Capture the cell that displays the provided text and extract its (x, y) central coordinate. 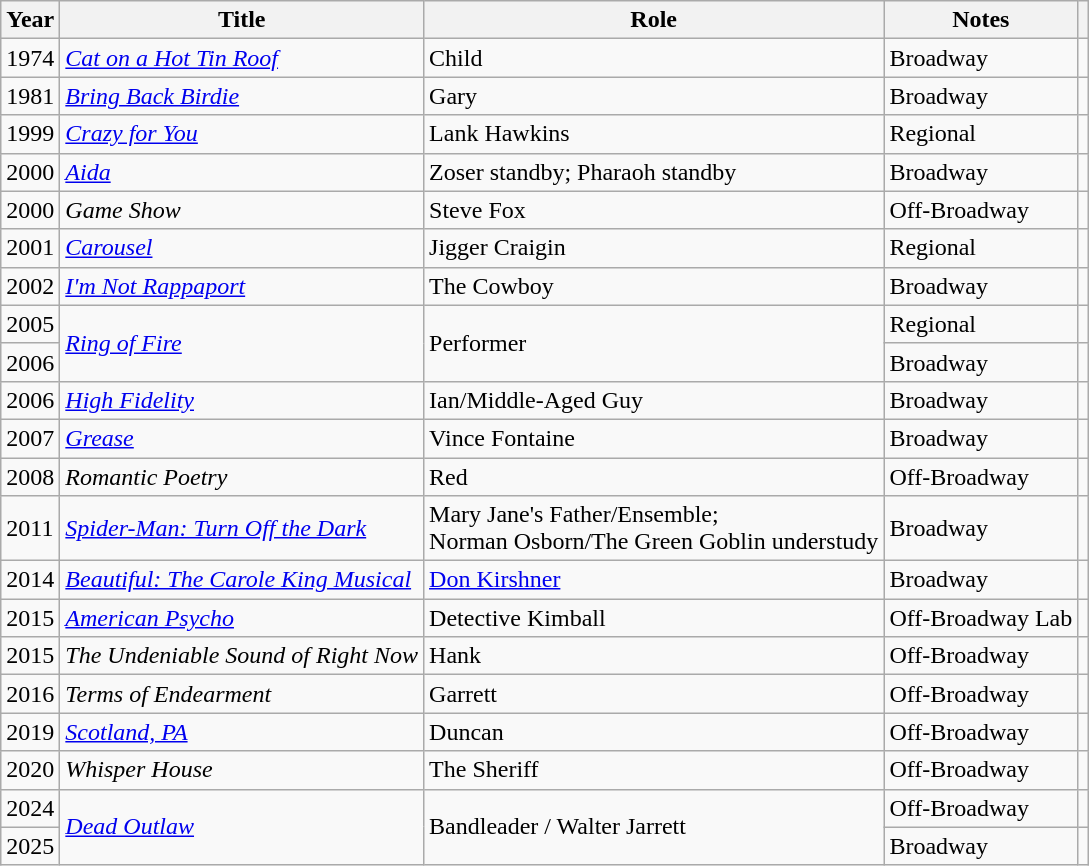
2020 (30, 770)
The Cowboy (654, 286)
Mary Jane's Father/Ensemble;Norman Osborn/The Green Goblin understudy (654, 528)
Dead Outlaw (242, 827)
The Sheriff (654, 770)
Aida (242, 172)
1999 (30, 134)
Grease (242, 438)
Notes (981, 20)
Hank (654, 656)
Gary (654, 96)
2016 (30, 694)
2019 (30, 732)
Terms of Endearment (242, 694)
High Fidelity (242, 400)
2014 (30, 580)
Lank Hawkins (654, 134)
Detective Kimball (654, 618)
Bring Back Birdie (242, 96)
2008 (30, 477)
2011 (30, 528)
2005 (30, 324)
Whisper House (242, 770)
Don Kirshner (654, 580)
Red (654, 477)
Performer (654, 343)
Beautiful: The Carole King Musical (242, 580)
The Undeniable Sound of Right Now (242, 656)
Off-Broadway Lab (981, 618)
Jigger Craigin (654, 248)
American Psycho (242, 618)
2007 (30, 438)
Title (242, 20)
I'm Not Rappaport (242, 286)
Scotland, PA (242, 732)
Garrett (654, 694)
Cat on a Hot Tin Roof (242, 58)
Ring of Fire (242, 343)
Bandleader / Walter Jarrett (654, 827)
Spider-Man: Turn Off the Dark (242, 528)
1974 (30, 58)
Carousel (242, 248)
2002 (30, 286)
Year (30, 20)
Ian/Middle-Aged Guy (654, 400)
Romantic Poetry (242, 477)
Duncan (654, 732)
Game Show (242, 210)
Role (654, 20)
Steve Fox (654, 210)
2024 (30, 808)
2025 (30, 846)
Zoser standby; Pharaoh standby (654, 172)
Crazy for You (242, 134)
Child (654, 58)
1981 (30, 96)
Vince Fontaine (654, 438)
2001 (30, 248)
